For the text-containing cell, return its midpoint in [x, y] coordinate format. 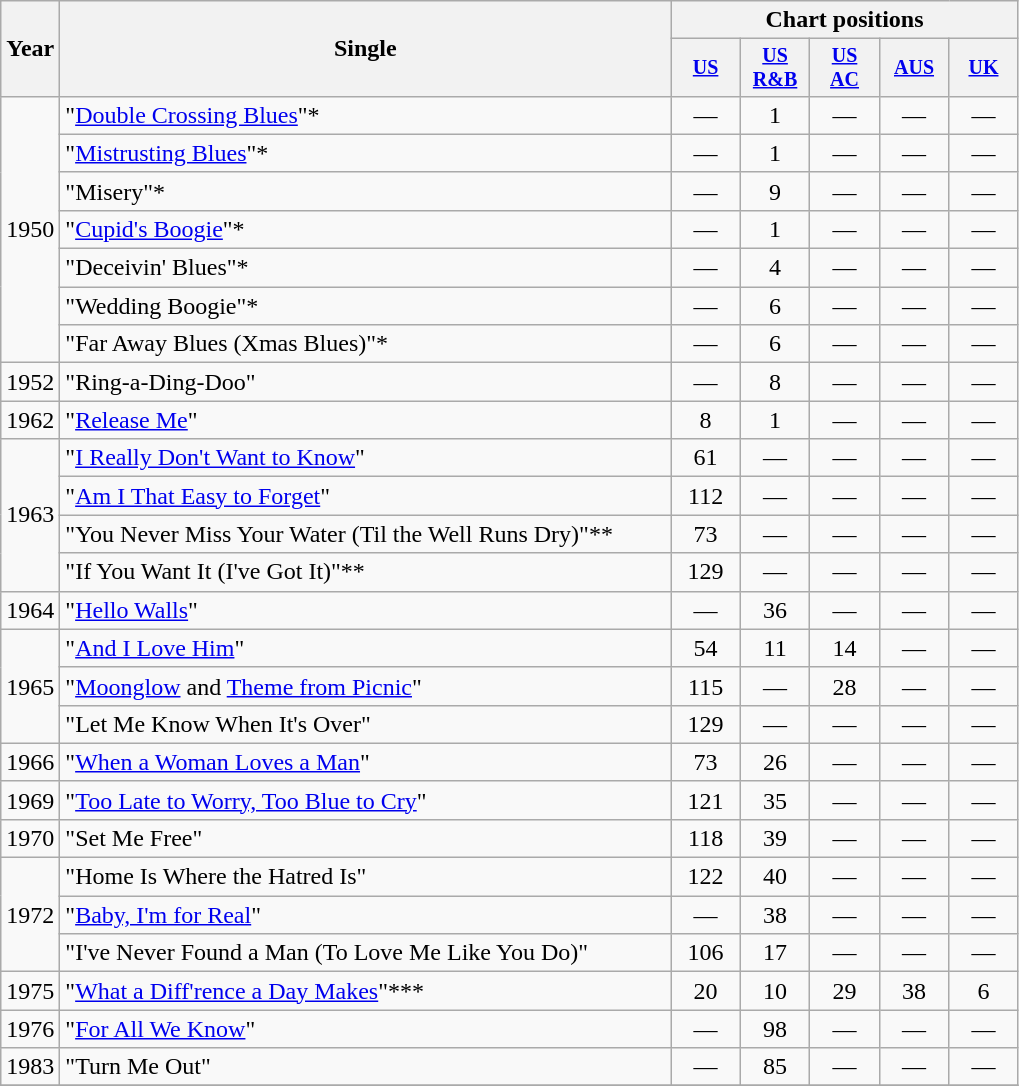
"Hello Walls" [366, 610]
"Home Is Where the Hatred Is" [366, 877]
"Mistrusting Blues"* [366, 153]
1962 [30, 420]
4 [774, 268]
1970 [30, 838]
1976 [30, 1029]
85 [774, 1067]
17 [774, 953]
10 [774, 991]
"Too Late to Worry, Too Blue to Cry" [366, 800]
"Baby, I'm for Real" [366, 915]
106 [706, 953]
"Am I That Easy to Forget" [366, 496]
112 [706, 496]
US [706, 68]
115 [706, 686]
122 [706, 877]
"What a Diff'rence a Day Makes"*** [366, 991]
"Cupid's Boogie"* [366, 229]
40 [774, 877]
54 [706, 648]
"Deceivin' Blues"* [366, 268]
"Moonglow and Theme from Picnic" [366, 686]
"When a Woman Loves a Man" [366, 762]
26 [774, 762]
1969 [30, 800]
"Wedding Boogie"* [366, 306]
"Double Crossing Blues"* [366, 115]
14 [844, 648]
61 [706, 458]
"Far Away Blues (Xmas Blues)"* [366, 344]
9 [774, 191]
1965 [30, 686]
Single [366, 49]
"Release Me" [366, 420]
1952 [30, 382]
36 [774, 610]
1950 [30, 229]
1972 [30, 915]
USR&B [774, 68]
1963 [30, 515]
98 [774, 1029]
"Set Me Free" [366, 838]
"Ring-a-Ding-Doo" [366, 382]
29 [844, 991]
35 [774, 800]
1983 [30, 1067]
39 [774, 838]
Year [30, 49]
118 [706, 838]
"For All We Know" [366, 1029]
UK [984, 68]
Chart positions [844, 20]
11 [774, 648]
28 [844, 686]
"If You Want It (I've Got It)"** [366, 572]
"Let Me Know When It's Over" [366, 724]
"You Never Miss Your Water (Til the Well Runs Dry)"** [366, 534]
USAC [844, 68]
"I Really Don't Want to Know" [366, 458]
"Misery"* [366, 191]
"And I Love Him" [366, 648]
1966 [30, 762]
1964 [30, 610]
AUS [914, 68]
121 [706, 800]
20 [706, 991]
"Turn Me Out" [366, 1067]
"I've Never Found a Man (To Love Me Like You Do)" [366, 953]
1975 [30, 991]
